Find where the given text appears and provide that cell's center as [X, Y] coordinate. 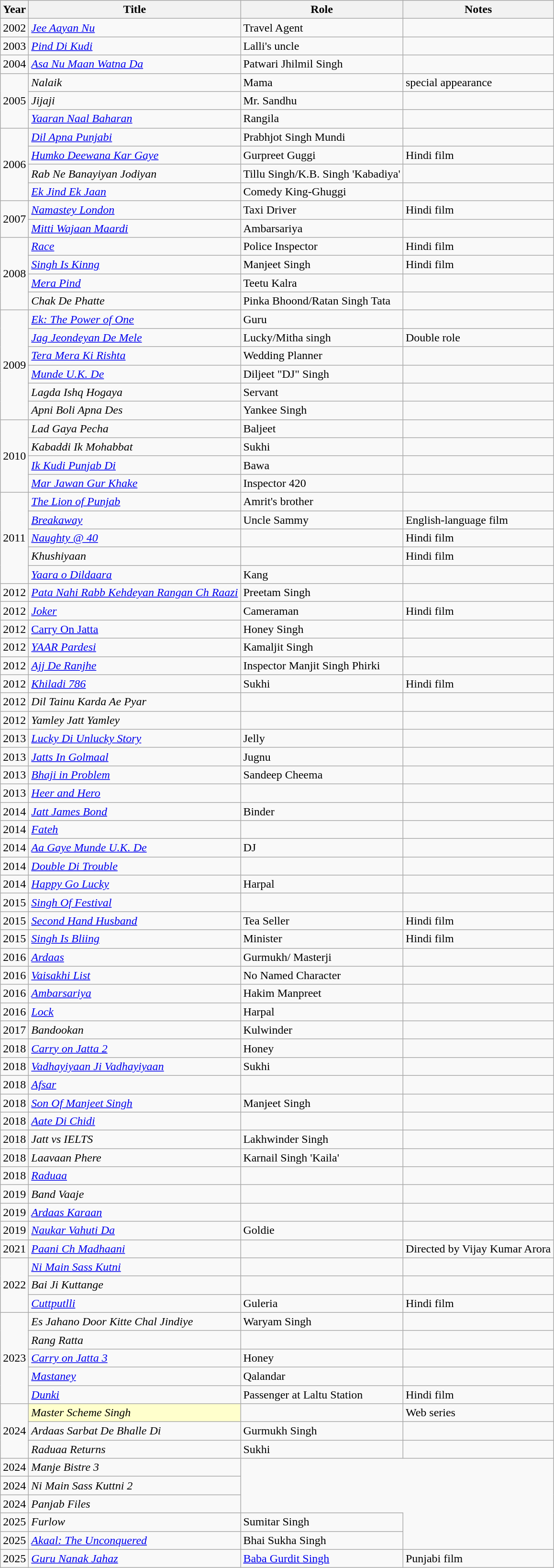
Prabhjot Singh Mundi [322, 137]
Es Jahano Door Kitte Chal Jindiye [135, 1321]
Khushiyaan [135, 556]
Dil Apna Punjabi [135, 137]
Jatts In Golmaal [135, 756]
Kabaddi Ik Mohabbat [135, 447]
Mera Pind [135, 283]
Fateh [135, 830]
Lucky Di Unlucky Story [135, 738]
Ik Kudi Punjab Di [135, 465]
Namastey London [135, 210]
Lock [135, 1012]
2022 [14, 1285]
Web series [478, 1413]
Ek: The Power of One [135, 319]
Waryam Singh [322, 1321]
Preetam Singh [322, 593]
2008 [14, 274]
Tillu Singh/K.B. Singh 'Kabadiya' [322, 173]
2005 [14, 101]
Jatt vs IELTS [135, 1139]
Raduaa Returns [135, 1449]
Mastaney [135, 1376]
Mr. Sandhu [322, 101]
Chak De Phatte [135, 301]
Hakim Manpreet [322, 993]
Carry On Jatta [135, 629]
Wedding Planner [322, 356]
Guleria [322, 1303]
Tea Seller [322, 921]
Jugnu [322, 756]
Karnail Singh 'Kaila' [322, 1158]
Comedy King-Ghuggi [322, 192]
Lakhwinder Singh [322, 1139]
Police Inspector [322, 247]
Yaaran Naal Baharan [135, 119]
Travel Agent [322, 28]
Bai Ji Kuttange [135, 1285]
Ardaas Karaan [135, 1212]
Lagda Ishq Hogaya [135, 392]
Munde U.K. De [135, 374]
Tera Mera Ki Rishta [135, 356]
Singh Is Bliing [135, 939]
Minister [322, 939]
Yaara o Dildaara [135, 575]
Notes [478, 10]
Double role [478, 338]
Dil Tainu Karda Ae Pyar [135, 702]
Nalaik [135, 82]
Taxi Driver [322, 210]
Lucky/Mitha singh [322, 338]
DJ [322, 848]
Gurmukh Singh [322, 1431]
Jelly [322, 738]
Apni Boli Apna Des [135, 410]
Ardaas [135, 957]
Master Scheme Singh [135, 1413]
Naukar Vahuti Da [135, 1230]
Sumitar Singh [322, 1522]
Jatt James Bond [135, 812]
special appearance [478, 82]
Khiladi 786 [135, 684]
Humko Deewana Kar Gaye [135, 155]
Amrit's brother [322, 501]
Kang [322, 575]
2021 [14, 1249]
Baba Gurdit Singh [322, 1558]
Bhai Sukha Singh [322, 1540]
Band Vaaje [135, 1194]
Gurpreet Guggi [322, 155]
Diljeet "DJ" Singh [322, 374]
Yamley Jatt Yamley [135, 720]
Role [322, 10]
Rab Ne Banayiyan Jodiyan [135, 173]
2006 [14, 164]
2017 [14, 1030]
Joker [135, 611]
Naughty @ 40 [135, 538]
Double Di Trouble [135, 866]
Kulwinder [322, 1030]
English-language film [478, 519]
YAAR Pardesi [135, 647]
Afsar [135, 1084]
Bandookan [135, 1030]
Ek Jind Ek Jaan [135, 192]
Mitti Wajaan Maardi [135, 228]
Passenger at Laltu Station [322, 1395]
2009 [14, 365]
Race [135, 247]
Servant [322, 392]
Carry on Jatta 3 [135, 1358]
Inspector Manjit Singh Phirki [322, 666]
Rang Ratta [135, 1340]
Carry on Jatta 2 [135, 1048]
Teetu Kalra [322, 283]
Breakaway [135, 519]
Jijaji [135, 101]
Bawa [322, 465]
Singh Of Festival [135, 902]
Directed by Vijay Kumar Arora [478, 1249]
Aate Di Chidi [135, 1121]
Pinka Bhoond/Ratan Singh Tata [322, 301]
Baljeet [322, 429]
Cuttputlli [135, 1303]
Pind Di Kudi [135, 46]
Panjab Files [135, 1504]
Patwari Jhilmil Singh [322, 64]
Vadhayiyaan Ji Vadhayiyaan [135, 1066]
Second Hand Husband [135, 921]
The Lion of Punjab [135, 501]
Guru Nanak Jahaz [135, 1558]
Lalli's uncle [322, 46]
Kamaljit Singh [322, 647]
Ajj De Ranjhe [135, 666]
Mar Jawan Gur Khake [135, 483]
2007 [14, 219]
2023 [14, 1358]
Vaisakhi List [135, 975]
Paani Ch Madhaani [135, 1249]
Cameraman [322, 611]
Ni Main Sass Kuttni 2 [135, 1486]
Furlow [135, 1522]
Punjabi film [478, 1558]
Heer and Hero [135, 793]
Binder [322, 812]
Jee Aayan Nu [135, 28]
Gurmukh/ Masterji [322, 957]
Manje Bistre 3 [135, 1467]
Asa Nu Maan Watna Da [135, 64]
Ardaas Sarbat De Bhalle Di [135, 1431]
Dunki [135, 1395]
Sandeep Cheema [322, 775]
Singh Is Kinng [135, 265]
Laavaan Phere [135, 1158]
Mama [322, 82]
Lad Gaya Pecha [135, 429]
No Named Character [322, 975]
2004 [14, 64]
Ni Main Sass Kutni [135, 1267]
2010 [14, 456]
Aa Gaye Munde U.K. De [135, 848]
Title [135, 10]
Year [14, 10]
Rangila [322, 119]
Jag Jeondeyan De Mele [135, 338]
Goldie [322, 1230]
Raduaa [135, 1176]
Son Of Manjeet Singh [135, 1103]
Akaal: The Unconquered [135, 1540]
2003 [14, 46]
Happy Go Lucky [135, 884]
Honey Singh [322, 629]
Guru [322, 319]
Bhaji in Problem [135, 775]
Uncle Sammy [322, 519]
Qalandar [322, 1376]
Pata Nahi Rabb Kehdeyan Rangan Ch Raazi [135, 593]
Inspector 420 [322, 483]
Yankee Singh [322, 410]
2002 [14, 28]
2011 [14, 538]
